Output the (X, Y) coordinate of the center of the cell containing the given text.  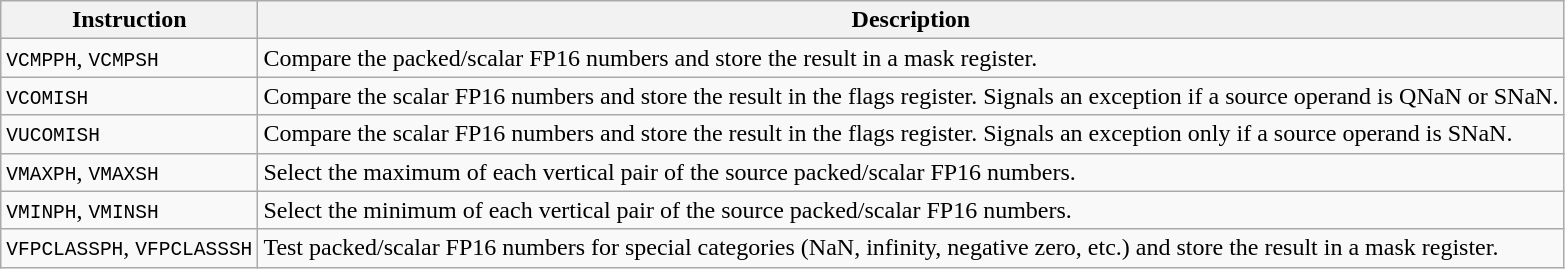
VUCOMISH (130, 134)
Select the minimum of each vertical pair of the source packed/scalar FP16 numbers. (911, 210)
VCMPPH, VCMPSH (130, 58)
Compare the scalar FP16 numbers and store the result in the flags register. Signals an exception only if a source operand is SNaN. (911, 134)
Compare the packed/scalar FP16 numbers and store the result in a mask register. (911, 58)
Description (911, 20)
VMINPH, VMINSH (130, 210)
Compare the scalar FP16 numbers and store the result in the flags register. Signals an exception if a source operand is QNaN or SNaN. (911, 96)
Test packed/scalar FP16 numbers for special categories (NaN, infinity, negative zero, etc.) and store the result in a mask register. (911, 248)
Select the maximum of each vertical pair of the source packed/scalar FP16 numbers. (911, 172)
VCOMISH (130, 96)
VFPCLASSPH, VFPCLASSSH (130, 248)
Instruction (130, 20)
VMAXPH, VMAXSH (130, 172)
